Return [X, Y] of the center of cell containing provided text 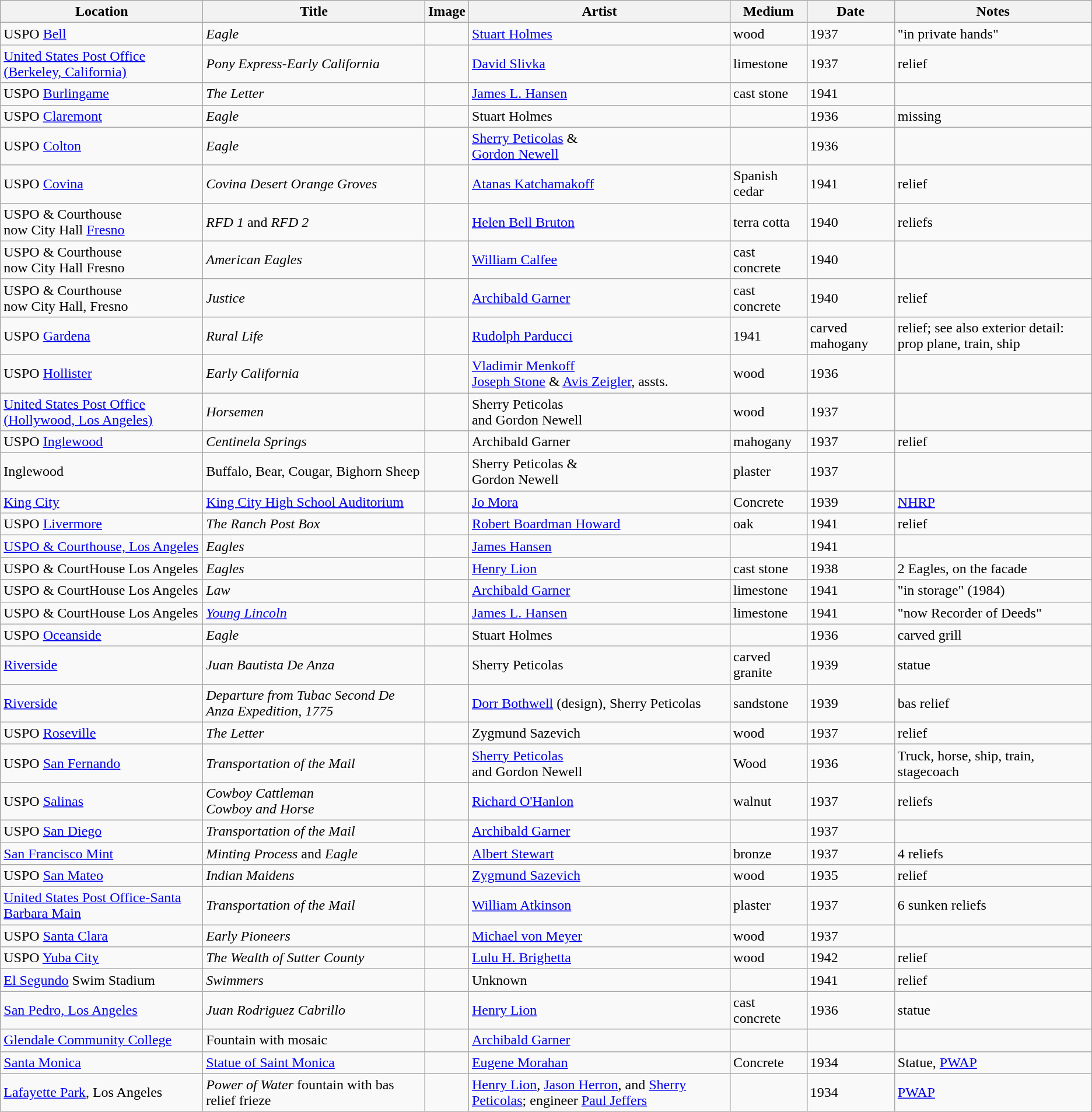
1942 [850, 958]
NHRP [993, 502]
mahogany [769, 442]
Jo Mora [599, 502]
San Pedro, Los Angeles [101, 1010]
USPO Claremont [101, 116]
4 reliefs [993, 853]
USPO & Courthouse now City Hall, Fresno [101, 297]
USPO San Fernando [101, 763]
Young Lincoln [314, 613]
USPO Yuba City [101, 958]
Cowboy Cattleman Cowboy and Horse [314, 801]
Notes [993, 12]
Artist [599, 12]
Minting Process and Eagle [314, 853]
Unknown [599, 980]
PWAP [993, 1093]
Departure from Tubac Second De Anza Expedition, 1775 [314, 703]
Sherry Peticolasand Gordon Newell [599, 412]
The Ranch Post Box [314, 524]
United States Post Office (Berkeley, California) [101, 64]
Robert Boardman Howard [599, 524]
Michael von Meyer [599, 936]
Swimmers [314, 980]
USPO Oceanside [101, 635]
RFD 1 and RFD 2 [314, 222]
Truck, horse, ship, train, stagecoach [993, 763]
USPO Covina [101, 184]
USPO Gardena [101, 336]
Rural Life [314, 336]
6 sunken reliefs [993, 906]
carved mahogany [850, 336]
missing [993, 116]
Location [101, 12]
Covina Desert Orange Groves [314, 184]
USPO Roseville [101, 733]
Lulu H. Brighetta [599, 958]
Albert Stewart [599, 853]
relief; see also exterior detail: prop plane, train, ship [993, 336]
Glendale Community College [101, 1040]
San Francisco Mint [101, 853]
carved grill [993, 635]
"in private hands" [993, 34]
1938 [850, 569]
USPO San Diego [101, 831]
King City High School Auditorium [314, 502]
Helen Bell Bruton [599, 222]
King City [101, 502]
Statue, PWAP [993, 1062]
USPO Santa Clara [101, 936]
USPO Bell [101, 34]
Justice [314, 297]
Indian Maidens [314, 876]
USPO San Mateo [101, 876]
Spanish cedar [769, 184]
Horsemen [314, 412]
Vladimir MenkoffJoseph Stone & Avis Zeigler, assts. [599, 373]
2 Eagles, on the facade [993, 569]
United States Post Office-Santa Barbara Main [101, 906]
bronze [769, 853]
Power of Water fountain with bas relief frieze [314, 1093]
United States Post Office (Hollywood, Los Angeles) [101, 412]
Early Pioneers [314, 936]
Medium [769, 12]
1935 [850, 876]
The Wealth of Sutter County [314, 958]
Statue of Saint Monica [314, 1062]
Image [447, 12]
David Slivka [599, 64]
sandstone [769, 703]
Dorr Bothwell (design), Sherry Peticolas [599, 703]
"now Recorder of Deeds" [993, 613]
USPO Colton [101, 146]
James Hansen [599, 546]
Law [314, 591]
William Calfee [599, 260]
oak [769, 524]
carved granite [769, 665]
El Segundo Swim Stadium [101, 980]
Henry Lion, Jason Herron, and Sherry Peticolas; engineer Paul Jeffers [599, 1093]
Richard O'Hanlon [599, 801]
Centinela Springs [314, 442]
Title [314, 12]
USPO Burlingame [101, 94]
bas relief [993, 703]
Early California [314, 373]
Sherry Peticolas [599, 665]
Eugene Morahan [599, 1062]
Fountain with mosaic [314, 1040]
USPO Inglewood [101, 442]
USPO Livermore [101, 524]
walnut [769, 801]
"in storage" (1984) [993, 591]
Atanas Katchamakoff [599, 184]
terra cotta [769, 222]
Juan Rodriguez Cabrillo [314, 1010]
USPO Salinas [101, 801]
Juan Bautista De Anza [314, 665]
Lafayette Park, Los Angeles [101, 1093]
William Atkinson [599, 906]
USPO Hollister [101, 373]
Date [850, 12]
Inglewood [101, 472]
Santa Monica [101, 1062]
USPO & Courthouse, Los Angeles [101, 546]
Buffalo, Bear, Cougar, Bighorn Sheep [314, 472]
Pony Express-Early California [314, 64]
Rudolph Parducci [599, 336]
American Eagles [314, 260]
Wood [769, 763]
Sherry Peticolas and Gordon Newell [599, 763]
